For the text-containing cell, return its midpoint in (x, y) coordinate format. 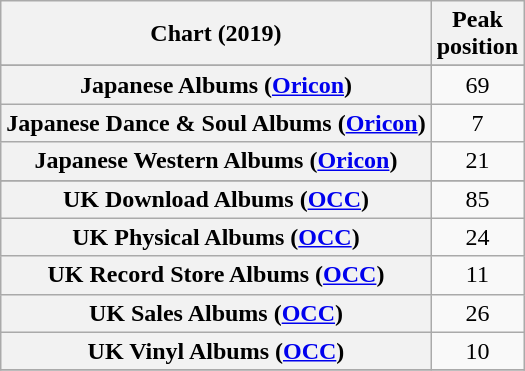
21 (477, 161)
69 (477, 85)
Japanese Albums (Oricon) (216, 85)
UK Record Store Albums (OCC) (216, 275)
UK Sales Albums (OCC) (216, 313)
11 (477, 275)
Japanese Western Albums (Oricon) (216, 161)
85 (477, 199)
Japanese Dance & Soul Albums (Oricon) (216, 123)
Peakposition (477, 34)
UK Download Albums (OCC) (216, 199)
UK Vinyl Albums (OCC) (216, 351)
UK Physical Albums (OCC) (216, 237)
10 (477, 351)
26 (477, 313)
24 (477, 237)
Chart (2019) (216, 34)
7 (477, 123)
